From the cell containing the given text, extract its center point as [X, Y] coordinate. 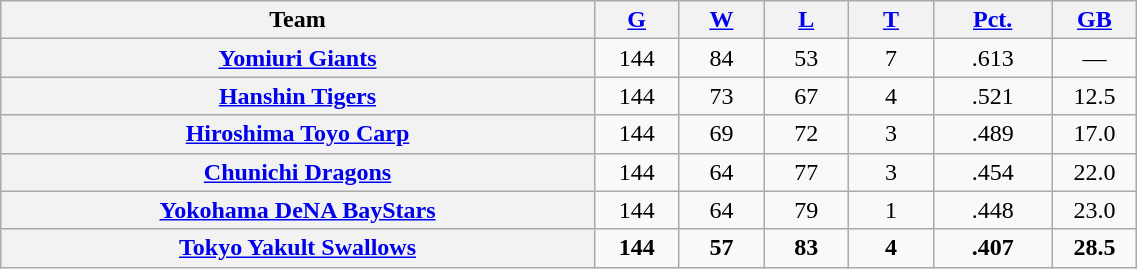
Tokyo Yakult Swallows [298, 248]
.448 [992, 210]
G [636, 20]
28.5 [1094, 248]
T [892, 20]
83 [806, 248]
Hiroshima Toyo Carp [298, 134]
72 [806, 134]
Yokohama DeNA BayStars [298, 210]
69 [722, 134]
Hanshin Tigers [298, 96]
57 [722, 248]
.521 [992, 96]
.454 [992, 172]
12.5 [1094, 96]
73 [722, 96]
GB [1094, 20]
Team [298, 20]
23.0 [1094, 210]
W [722, 20]
.613 [992, 58]
— [1094, 58]
.407 [992, 248]
67 [806, 96]
1 [892, 210]
.489 [992, 134]
84 [722, 58]
L [806, 20]
Chunichi Dragons [298, 172]
79 [806, 210]
53 [806, 58]
Yomiuri Giants [298, 58]
77 [806, 172]
22.0 [1094, 172]
17.0 [1094, 134]
Pct. [992, 20]
7 [892, 58]
